Return the (x, y) coordinate for the center point of the cell that contains the specified text.  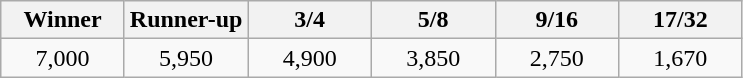
9/16 (557, 20)
3/4 (310, 20)
2,750 (557, 58)
5/8 (433, 20)
Runner-up (186, 20)
17/32 (681, 20)
7,000 (63, 58)
5,950 (186, 58)
4,900 (310, 58)
Winner (63, 20)
3,850 (433, 58)
1,670 (681, 58)
